Return the (x, y) coordinate for the center point of the cell that contains the specified text.  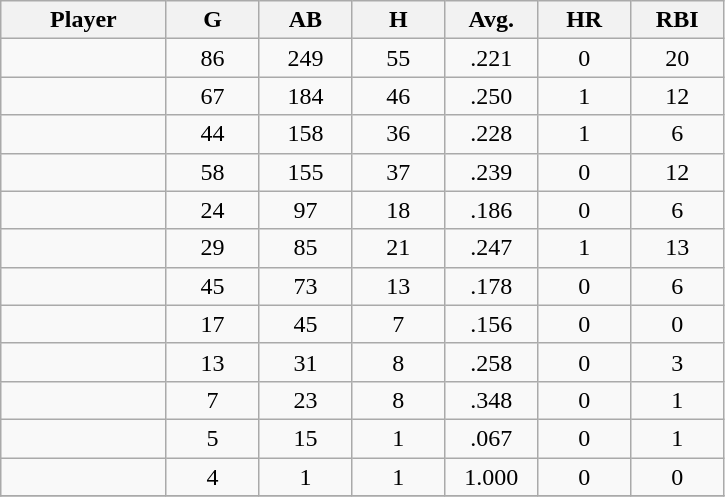
17 (212, 324)
5 (212, 438)
46 (398, 96)
4 (212, 477)
.067 (492, 438)
184 (306, 96)
97 (306, 210)
155 (306, 172)
20 (678, 58)
1.000 (492, 477)
H (398, 20)
.250 (492, 96)
Player (84, 20)
15 (306, 438)
86 (212, 58)
RBI (678, 20)
18 (398, 210)
3 (678, 362)
36 (398, 134)
55 (398, 58)
37 (398, 172)
21 (398, 248)
.221 (492, 58)
G (212, 20)
.178 (492, 286)
44 (212, 134)
85 (306, 248)
73 (306, 286)
158 (306, 134)
.228 (492, 134)
58 (212, 172)
29 (212, 248)
.186 (492, 210)
249 (306, 58)
.239 (492, 172)
.258 (492, 362)
23 (306, 400)
.156 (492, 324)
24 (212, 210)
Avg. (492, 20)
31 (306, 362)
67 (212, 96)
HR (584, 20)
AB (306, 20)
.247 (492, 248)
.348 (492, 400)
